Extract the (X, Y) coordinate from the center of the cell holding the provided text.  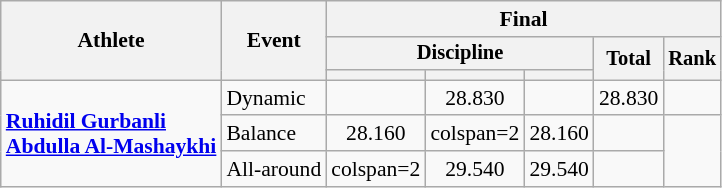
Dynamic (274, 98)
Balance (274, 134)
All-around (274, 169)
Athlete (112, 40)
Event (274, 40)
Final (524, 19)
Discipline (460, 54)
Ruhidil GurbanliAbdulla Al-Mashaykhi (112, 134)
Total (628, 58)
Rank (692, 58)
